Pinpoint the cell where the given text exists, returning its (X, Y) midpoint coordinate. 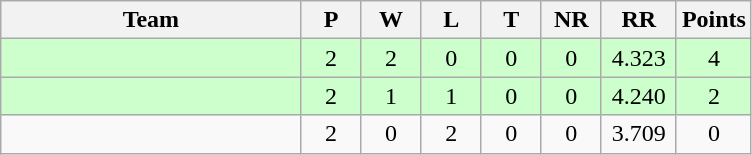
3.709 (638, 134)
Team (151, 20)
W (391, 20)
Points (714, 20)
NR (571, 20)
P (331, 20)
L (451, 20)
4.240 (638, 96)
T (511, 20)
4.323 (638, 58)
4 (714, 58)
RR (638, 20)
